Find where the given text appears and provide that cell's center as (x, y) coordinate. 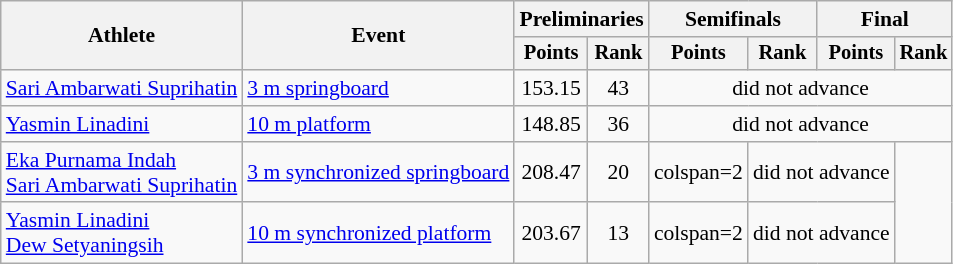
10 m synchronized platform (378, 234)
3 m synchronized springboard (378, 172)
Preliminaries (581, 19)
Yasmin Linadini (122, 124)
Eka Purnama IndahSari Ambarwati Suprihatin (122, 172)
203.67 (551, 234)
43 (618, 88)
Event (378, 36)
Sari Ambarwati Suprihatin (122, 88)
3 m springboard (378, 88)
Athlete (122, 36)
Final (884, 19)
Yasmin LinadiniDew Setyaningsih (122, 234)
148.85 (551, 124)
10 m platform (378, 124)
208.47 (551, 172)
153.15 (551, 88)
20 (618, 172)
13 (618, 234)
Semifinals (733, 19)
36 (618, 124)
